Provide the [x, y] coordinate of the cell's center where the given text is located.  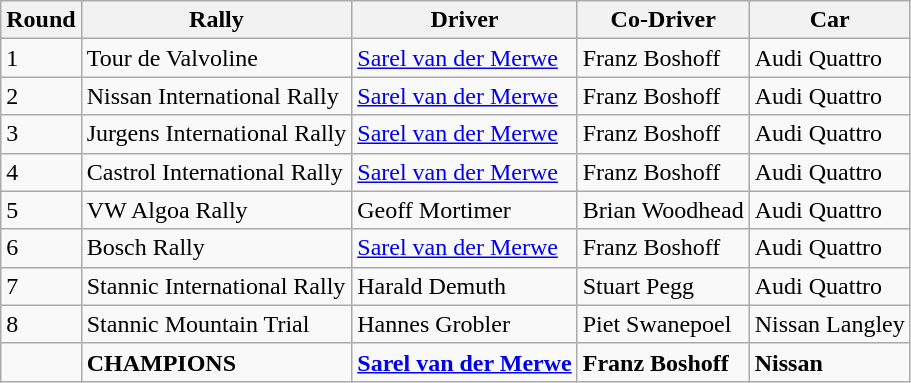
Jurgens International Rally [216, 134]
Tour de Valvoline [216, 58]
4 [41, 172]
Piet Swanepoel [663, 324]
Driver [464, 20]
Car [830, 20]
2 [41, 96]
Nissan International Rally [216, 96]
CHAMPIONS [216, 362]
6 [41, 248]
Round [41, 20]
Co-Driver [663, 20]
7 [41, 286]
Stuart Pegg [663, 286]
Rally [216, 20]
Bosch Rally [216, 248]
VW Algoa Rally [216, 210]
Hannes Grobler [464, 324]
Castrol International Rally [216, 172]
Harald Demuth [464, 286]
Stannic Mountain Trial [216, 324]
3 [41, 134]
Stannic International Rally [216, 286]
8 [41, 324]
5 [41, 210]
Nissan Langley [830, 324]
1 [41, 58]
Nissan [830, 362]
Brian Woodhead [663, 210]
Geoff Mortimer [464, 210]
